Return [X, Y] of the center of cell containing provided text 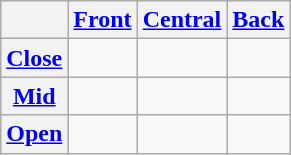
Front [102, 20]
Mid [34, 96]
Back [258, 20]
Central [182, 20]
Open [34, 134]
Close [34, 58]
